For the text-containing cell, return its midpoint in (x, y) coordinate format. 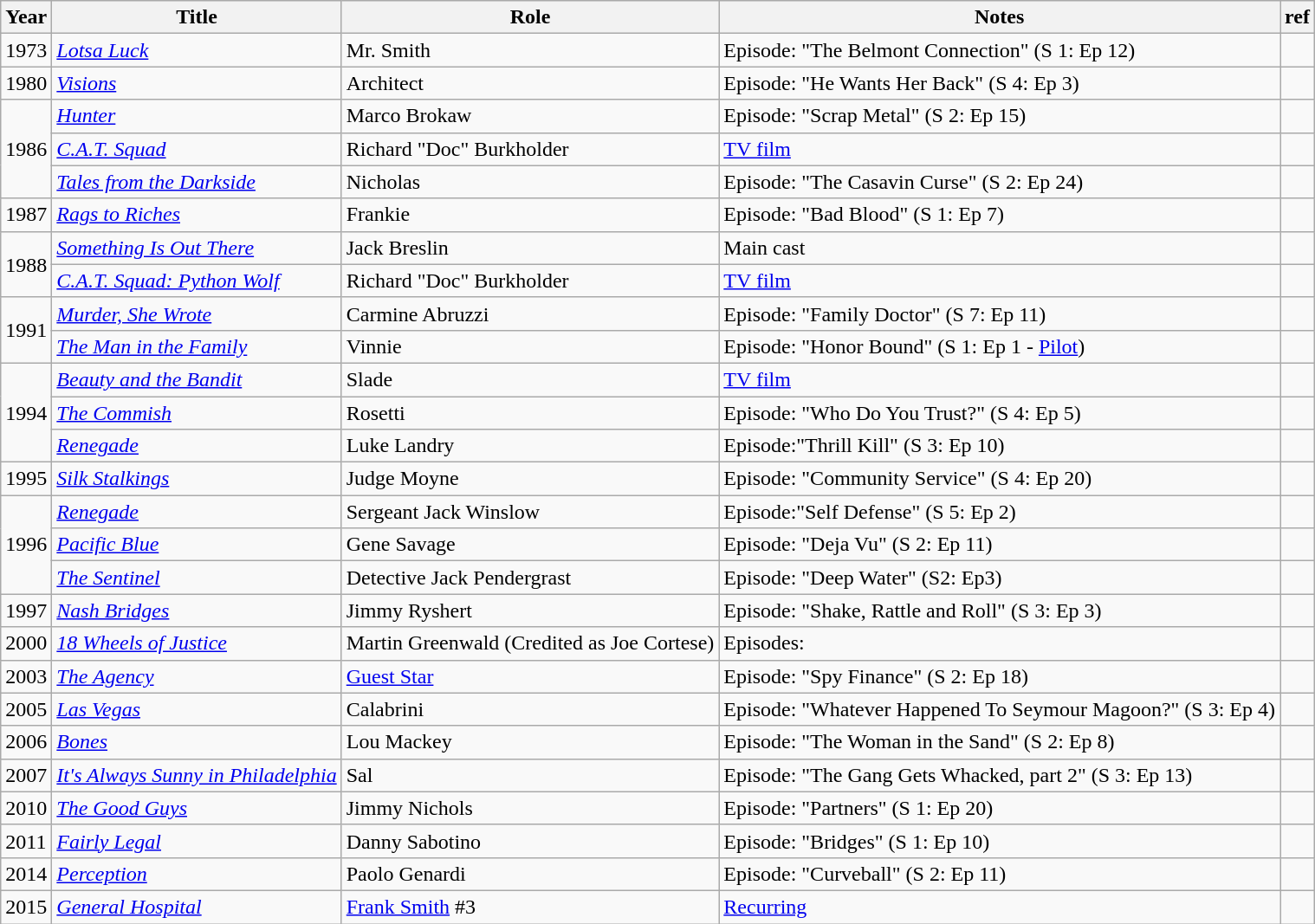
Episode: "The Belmont Connection" (S 1: Ep 12) (1000, 50)
2005 (26, 709)
Main cast (1000, 248)
18 Wheels of Justice (197, 643)
Bones (197, 742)
2014 (26, 874)
Martin Greenwald (Credited as Joe Cortese) (530, 643)
Detective Jack Pendergrast (530, 578)
Vinnie (530, 346)
2006 (26, 742)
Nicholas (530, 182)
ref (1298, 17)
Jimmy Ryshert (530, 611)
C.A.T. Squad: Python Wolf (197, 281)
Perception (197, 874)
Episode: "Honor Bound" (S 1: Ep 1 - Pilot) (1000, 346)
Paolo Genardi (530, 874)
Murder, She Wrote (197, 313)
Episode: "Scrap Metal" (S 2: Ep 15) (1000, 116)
Recurring (1000, 907)
Year (26, 17)
Mr. Smith (530, 50)
Fairly Legal (197, 841)
Judge Moyne (530, 479)
Slade (530, 379)
Marco Brokaw (530, 116)
General Hospital (197, 907)
Tales from the Darkside (197, 182)
2015 (26, 907)
Silk Stalkings (197, 479)
Gene Savage (530, 545)
1991 (26, 330)
Jack Breslin (530, 248)
Calabrini (530, 709)
1986 (26, 149)
Guest Star (530, 676)
Episode: "Family Doctor" (S 7: Ep 11) (1000, 313)
Frank Smith #3 (530, 907)
Danny Sabotino (530, 841)
Nash Bridges (197, 611)
2000 (26, 643)
Episode: "The Gang Gets Whacked, part 2" (S 3: Ep 13) (1000, 775)
Episode: "Who Do You Trust?" (S 4: Ep 5) (1000, 413)
Episode: "Bridges" (S 1: Ep 10) (1000, 841)
Episode: "Partners" (S 1: Ep 20) (1000, 808)
Lou Mackey (530, 742)
1994 (26, 412)
1997 (26, 611)
2003 (26, 676)
Episode: "The Casavin Curse" (S 2: Ep 24) (1000, 182)
Notes (1000, 17)
Visions (197, 83)
The Agency (197, 676)
1987 (26, 215)
Las Vegas (197, 709)
The Man in the Family (197, 346)
Beauty and the Bandit (197, 379)
Hunter (197, 116)
2011 (26, 841)
Episode:"Thrill Kill" (S 3: Ep 10) (1000, 446)
Episode: "Shake, Rattle and Roll" (S 3: Ep 3) (1000, 611)
1996 (26, 545)
C.A.T. Squad (197, 149)
1973 (26, 50)
The Commish (197, 413)
Episode:"Self Defense" (S 5: Ep 2) (1000, 512)
The Good Guys (197, 808)
Sal (530, 775)
Frankie (530, 215)
2010 (26, 808)
Episode: "Deja Vu" (S 2: Ep 11) (1000, 545)
Sergeant Jack Winslow (530, 512)
Episode: "Bad Blood" (S 1: Ep 7) (1000, 215)
Episode: "The Woman in the Sand" (S 2: Ep 8) (1000, 742)
2007 (26, 775)
Role (530, 17)
Luke Landry (530, 446)
Carmine Abruzzi (530, 313)
Title (197, 17)
Rags to Riches (197, 215)
Episode: "Whatever Happened To Seymour Magoon?" (S 3: Ep 4) (1000, 709)
The Sentinel (197, 578)
It's Always Sunny in Philadelphia (197, 775)
Episodes: (1000, 643)
Lotsa Luck (197, 50)
Something Is Out There (197, 248)
1980 (26, 83)
Episode: "Curveball" (S 2: Ep 11) (1000, 874)
1995 (26, 479)
Episode: "Community Service" (S 4: Ep 20) (1000, 479)
Episode: "He Wants Her Back" (S 4: Ep 3) (1000, 83)
Jimmy Nichols (530, 808)
Rosetti (530, 413)
Pacific Blue (197, 545)
Episode: "Spy Finance" (S 2: Ep 18) (1000, 676)
Architect (530, 83)
1988 (26, 264)
Episode: "Deep Water" (S2: Ep3) (1000, 578)
